Identify which cell holds the provided text, then report its (x, y) central coordinate. 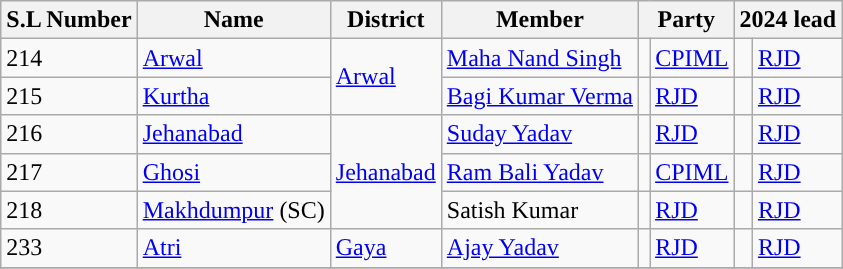
District (386, 20)
Makhdumpur (SC) (234, 210)
Ghosi (234, 172)
Ajay Yadav (540, 248)
233 (69, 248)
215 (69, 96)
Party (686, 20)
Maha Nand Singh (540, 58)
214 (69, 58)
218 (69, 210)
2024 lead (788, 20)
S.L Number (69, 20)
216 (69, 134)
217 (69, 172)
Bagi Kumar Verma (540, 96)
Atri (234, 248)
Member (540, 20)
Satish Kumar (540, 210)
Ram Bali Yadav (540, 172)
Kurtha (234, 96)
Gaya (386, 248)
Name (234, 20)
Suday Yadav (540, 134)
